Detect which cell encompasses the target text, then output its [X, Y] center coordinate. 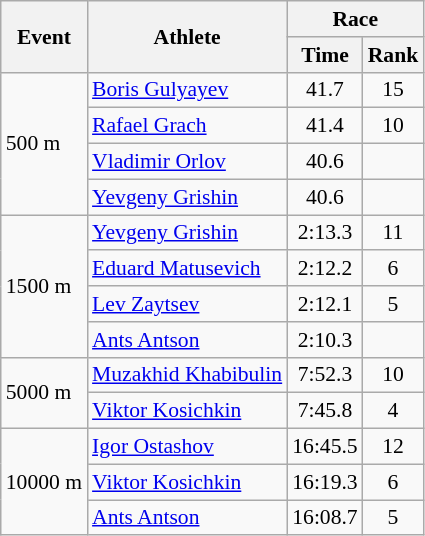
41.4 [324, 126]
10000 m [44, 482]
Eduard Matusevich [187, 269]
Event [44, 36]
Time [324, 55]
1500 m [44, 286]
Muzakhid Khabibulin [187, 375]
Vladimir Orlov [187, 162]
16:08.7 [324, 518]
11 [394, 233]
7:52.3 [324, 375]
16:45.5 [324, 447]
Boris Gulyayev [187, 90]
2:10.3 [324, 340]
500 m [44, 143]
Athlete [187, 36]
12 [394, 447]
Rafael Grach [187, 126]
2:13.3 [324, 233]
Race [355, 19]
2:12.2 [324, 269]
16:19.3 [324, 482]
41.7 [324, 90]
15 [394, 90]
4 [394, 411]
7:45.8 [324, 411]
2:12.1 [324, 304]
Igor Ostashov [187, 447]
Rank [394, 55]
5000 m [44, 392]
Lev Zaytsev [187, 304]
